Identify which cell holds the provided text, then report its (x, y) central coordinate. 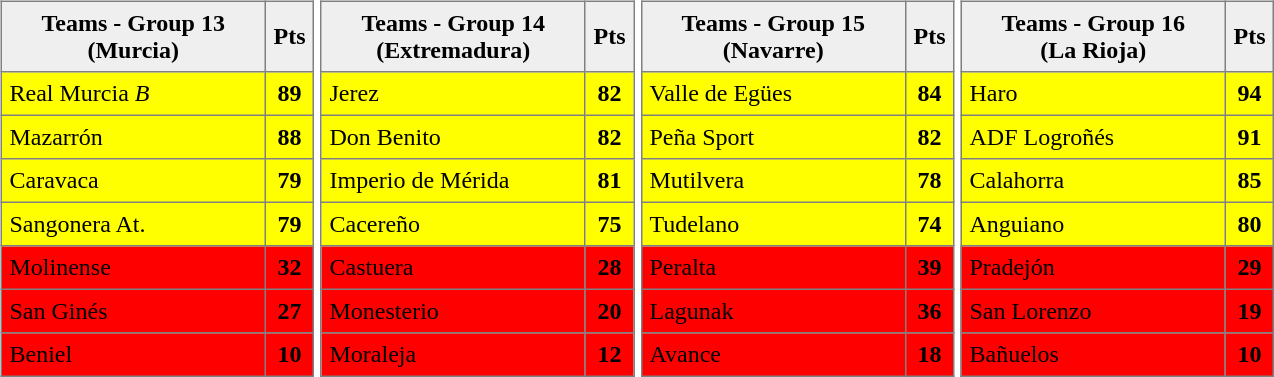
91 (1249, 137)
Sangonera At. (133, 224)
Imperio de Mérida (453, 181)
Don Benito (453, 137)
Tudelano (773, 224)
Peralta (773, 268)
Teams - Group 15(Navarre) (773, 36)
Monesterio (453, 311)
75 (609, 224)
Real Murcia B (133, 94)
ADF Logroñés (1093, 137)
Valle de Egües (773, 94)
36 (929, 311)
89 (289, 94)
85 (1249, 181)
Moraleja (453, 355)
San Ginés (133, 311)
29 (1249, 268)
Beniel (133, 355)
San Lorenzo (1093, 311)
Peña Sport (773, 137)
18 (929, 355)
Anguiano (1093, 224)
Lagunak (773, 311)
80 (1249, 224)
28 (609, 268)
84 (929, 94)
Jerez (453, 94)
Avance (773, 355)
74 (929, 224)
Teams - Group 14(Extremadura) (453, 36)
Castuera (453, 268)
Cacereño (453, 224)
Caravaca (133, 181)
Mutilvera (773, 181)
39 (929, 268)
Haro (1093, 94)
27 (289, 311)
Bañuelos (1093, 355)
Molinense (133, 268)
32 (289, 268)
Pradejón (1093, 268)
12 (609, 355)
81 (609, 181)
94 (1249, 94)
20 (609, 311)
Teams - Group 16(La Rioja) (1093, 36)
19 (1249, 311)
Mazarrón (133, 137)
Teams - Group 13(Murcia) (133, 36)
88 (289, 137)
78 (929, 181)
Calahorra (1093, 181)
